Identify which cell holds the provided text, then report its (X, Y) central coordinate. 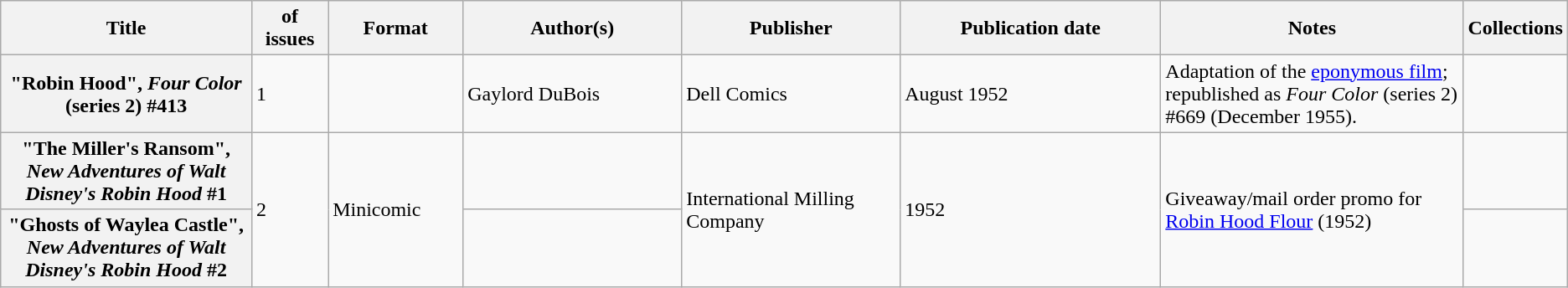
Minicomic (395, 209)
"The Miller's Ransom", New Adventures of Walt Disney's Robin Hood #1 (126, 171)
1952 (1030, 209)
International Milling Company (791, 209)
Giveaway/mail order promo for Robin Hood Flour (1952) (1312, 209)
Publication date (1030, 28)
August 1952 (1030, 94)
Dell Comics (791, 94)
Notes (1312, 28)
Gaylord DuBois (573, 94)
"Ghosts of Waylea Castle", New Adventures of Walt Disney's Robin Hood #2 (126, 248)
1 (290, 94)
Collections (1515, 28)
Adaptation of the eponymous film; republished as Four Color (series 2) #669 (December 1955). (1312, 94)
of issues (290, 28)
Author(s) (573, 28)
Title (126, 28)
Format (395, 28)
Publisher (791, 28)
"Robin Hood", Four Color (series 2) #413 (126, 94)
2 (290, 209)
